Extract the [x, y] coordinate from the center of the cell holding the provided text.  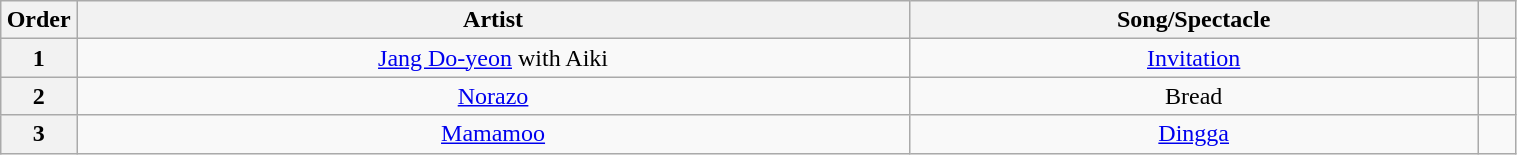
3 [39, 134]
Jang Do-yeon with Aiki [492, 58]
Invitation [1194, 58]
2 [39, 96]
Song/Spectacle [1194, 20]
Dingga [1194, 134]
Norazo [492, 96]
Order [39, 20]
1 [39, 58]
Artist [492, 20]
Bread [1194, 96]
Mamamoo [492, 134]
